Provide the [X, Y] coordinate of the cell's center where the given text is located.  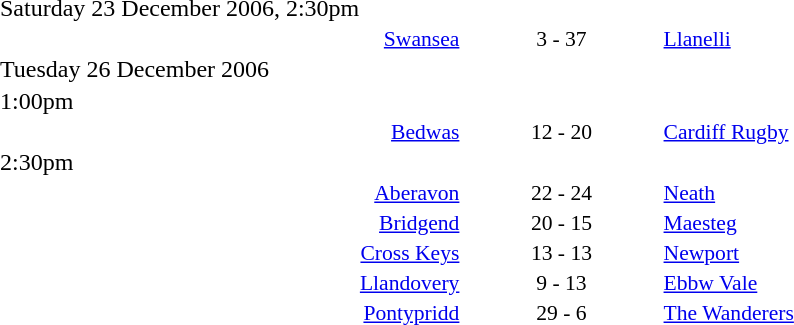
9 - 13 [561, 283]
13 - 13 [561, 253]
3 - 37 [561, 38]
22 - 24 [561, 193]
12 - 20 [561, 132]
20 - 15 [561, 223]
